Determine the (x, y) coordinate at the center of the cell enclosing the given text.  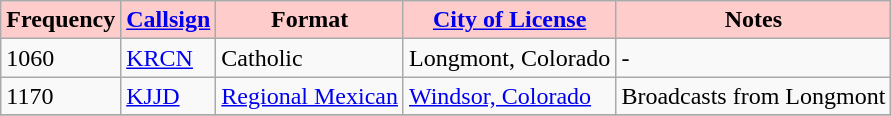
KRCN (168, 58)
Catholic (310, 58)
Format (310, 20)
Callsign (168, 20)
- (754, 58)
1060 (61, 58)
KJJD (168, 96)
Broadcasts from Longmont (754, 96)
Longmont, Colorado (509, 58)
Windsor, Colorado (509, 96)
City of License (509, 20)
Regional Mexican (310, 96)
1170 (61, 96)
Frequency (61, 20)
Notes (754, 20)
